From the cell containing the given text, extract its center point as (X, Y) coordinate. 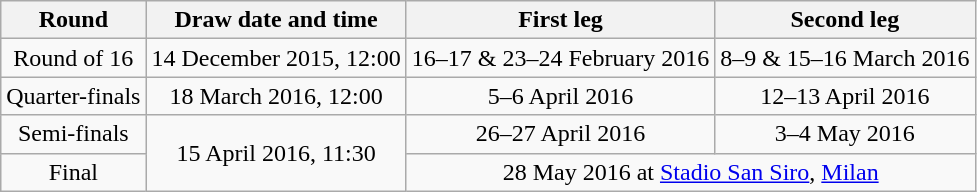
Round of 16 (74, 58)
5–6 April 2016 (560, 96)
28 May 2016 at Stadio San Siro, Milan (690, 172)
26–27 April 2016 (560, 134)
16–17 & 23–24 February 2016 (560, 58)
First leg (560, 20)
Draw date and time (276, 20)
Final (74, 172)
Quarter-finals (74, 96)
14 December 2015, 12:00 (276, 58)
8–9 & 15–16 March 2016 (845, 58)
12–13 April 2016 (845, 96)
Semi-finals (74, 134)
Second leg (845, 20)
18 March 2016, 12:00 (276, 96)
15 April 2016, 11:30 (276, 153)
Round (74, 20)
3–4 May 2016 (845, 134)
